Find where the given text appears and provide that cell's center as [X, Y] coordinate. 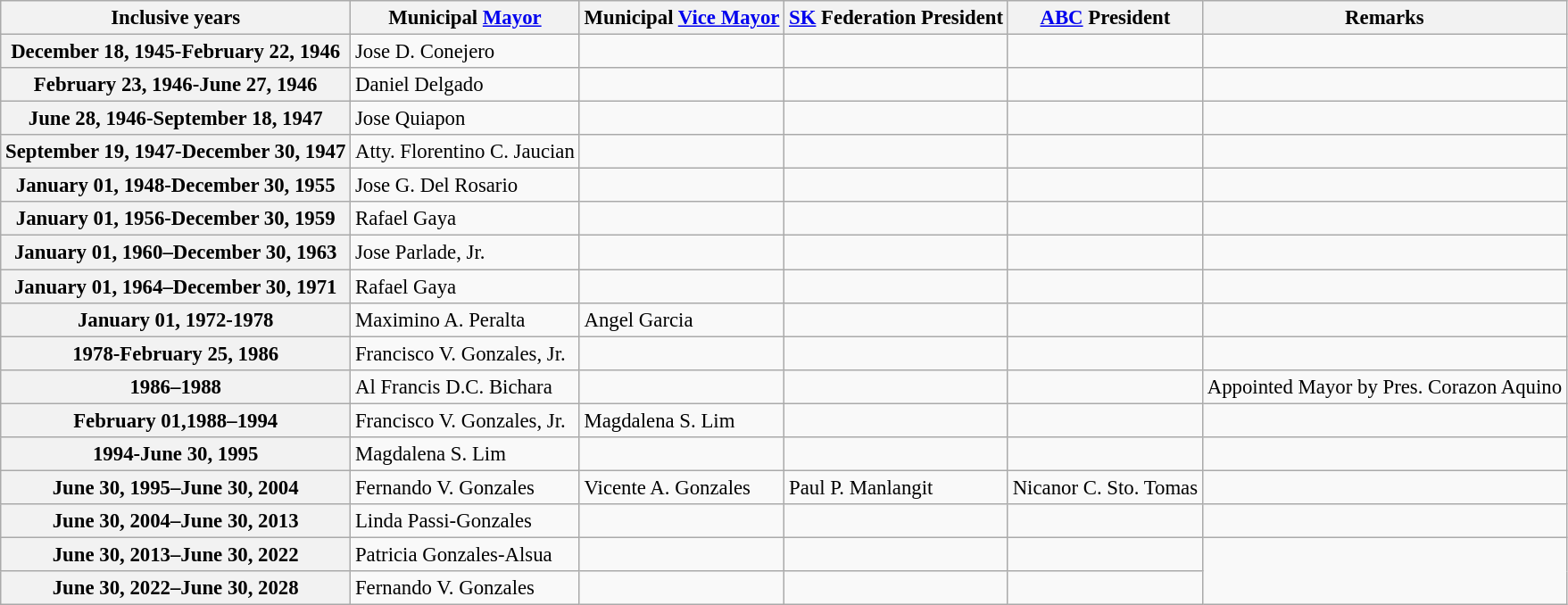
SK Federation President [896, 18]
Atty. Florentino C. Jaucian [466, 152]
Appointed Mayor by Pres. Corazon Aquino [1384, 386]
1986–1988 [176, 386]
Daniel Delgado [466, 85]
Linda Passi-Gonzales [466, 521]
January 01, 1964–December 30, 1971 [176, 286]
January 01, 1972-1978 [176, 319]
Patricia Gonzales-Alsua [466, 554]
Remarks [1384, 18]
June 30, 2013–June 30, 2022 [176, 554]
Jose G. Del Rosario [466, 186]
Municipal Vice Mayor [682, 18]
January 01, 1960–December 30, 1963 [176, 253]
Jose Quiapon [466, 119]
1994-June 30, 1995 [176, 454]
December 18, 1945-February 22, 1946 [176, 52]
February 01,1988–1994 [176, 420]
September 19, 1947-December 30, 1947 [176, 152]
June 30, 1995–June 30, 2004 [176, 487]
Municipal Mayor [466, 18]
June 30, 2022–June 30, 2028 [176, 588]
Jose Parlade, Jr. [466, 253]
January 01, 1948-December 30, 1955 [176, 186]
Maximino A. Peralta [466, 319]
Inclusive years [176, 18]
June 30, 2004–June 30, 2013 [176, 521]
Vicente A. Gonzales [682, 487]
Nicanor C. Sto. Tomas [1105, 487]
Paul P. Manlangit [896, 487]
January 01, 1956-December 30, 1959 [176, 219]
Angel Garcia [682, 319]
ABC President [1105, 18]
June 28, 1946-September 18, 1947 [176, 119]
Al Francis D.C. Bichara [466, 386]
1978-February 25, 1986 [176, 353]
Jose D. Conejero [466, 52]
February 23, 1946-June 27, 1946 [176, 85]
